For the text-containing cell, return its midpoint in [x, y] coordinate format. 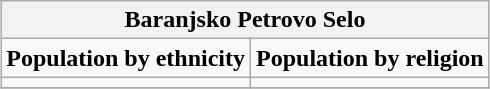
Population by religion [370, 58]
Population by ethnicity [126, 58]
Baranjsko Petrovo Selo [245, 20]
